Detect which cell encompasses the target text, then output its [x, y] center coordinate. 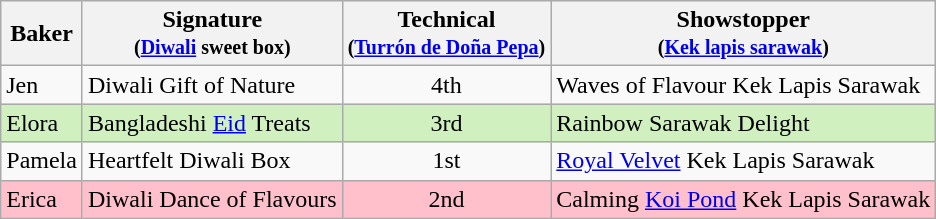
Showstopper(Kek lapis sarawak) [744, 34]
Pamela [42, 161]
Calming Koi Pond Kek Lapis Sarawak [744, 199]
Heartfelt Diwali Box [212, 161]
Signature(Diwali sweet box) [212, 34]
Rainbow Sarawak Delight [744, 123]
1st [446, 161]
2nd [446, 199]
Erica [42, 199]
Waves of Flavour Kek Lapis Sarawak [744, 85]
4th [446, 85]
Elora [42, 123]
Technical(Turrón de Doña Pepa) [446, 34]
Jen [42, 85]
Diwali Gift of Nature [212, 85]
3rd [446, 123]
Baker [42, 34]
Royal Velvet Kek Lapis Sarawak [744, 161]
Diwali Dance of Flavours [212, 199]
Bangladeshi Eid Treats [212, 123]
